Identify which cell holds the provided text, then report its (X, Y) central coordinate. 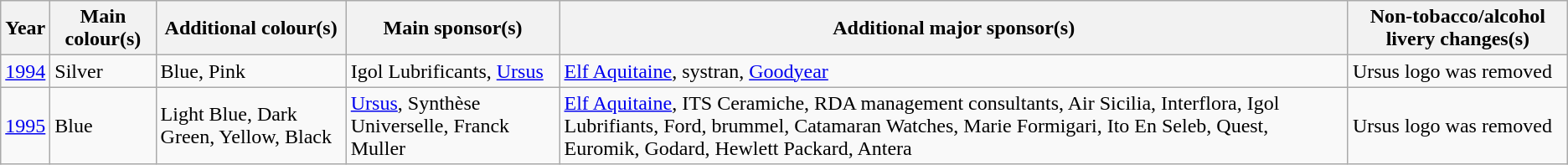
Additional colour(s) (251, 28)
Year (25, 28)
Main sponsor(s) (452, 28)
Main colour(s) (103, 28)
Light Blue, Dark Green, Yellow, Black (251, 126)
Additional major sponsor(s) (953, 28)
Elf Aquitaine, systran, Goodyear (953, 71)
1995 (25, 126)
Non-tobacco/alcohol livery changes(s) (1457, 28)
Blue, Pink (251, 71)
Silver (103, 71)
Blue (103, 126)
Ursus, Synthèse Universelle, Franck Muller (452, 126)
Igol Lubrificants, Ursus (452, 71)
1994 (25, 71)
